Locate the cell with the specified text and output its (X, Y) center coordinate. 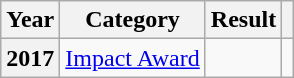
Category (132, 20)
Result (243, 20)
2017 (30, 58)
Year (30, 20)
Impact Award (132, 58)
